Locate the cell with the specified text and output its [X, Y] center coordinate. 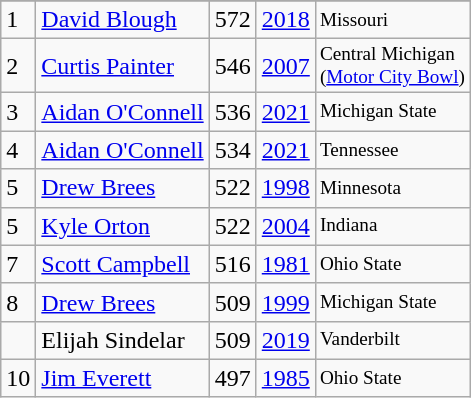
1999 [286, 302]
Central Michigan(Motor City Bowl) [392, 66]
497 [232, 378]
Vanderbilt [392, 340]
534 [232, 150]
Elijah Sindelar [122, 340]
Missouri [392, 20]
8 [18, 302]
2007 [286, 66]
Kyle Orton [122, 226]
1 [18, 20]
3 [18, 112]
2004 [286, 226]
7 [18, 264]
572 [232, 20]
Indiana [392, 226]
2019 [286, 340]
David Blough [122, 20]
2 [18, 66]
2018 [286, 20]
1981 [286, 264]
Jim Everett [122, 378]
546 [232, 66]
Curtis Painter [122, 66]
536 [232, 112]
4 [18, 150]
10 [18, 378]
516 [232, 264]
Minnesota [392, 188]
Scott Campbell [122, 264]
Tennessee [392, 150]
1985 [286, 378]
1998 [286, 188]
